Pinpoint the cell where the given text exists, returning its (x, y) midpoint coordinate. 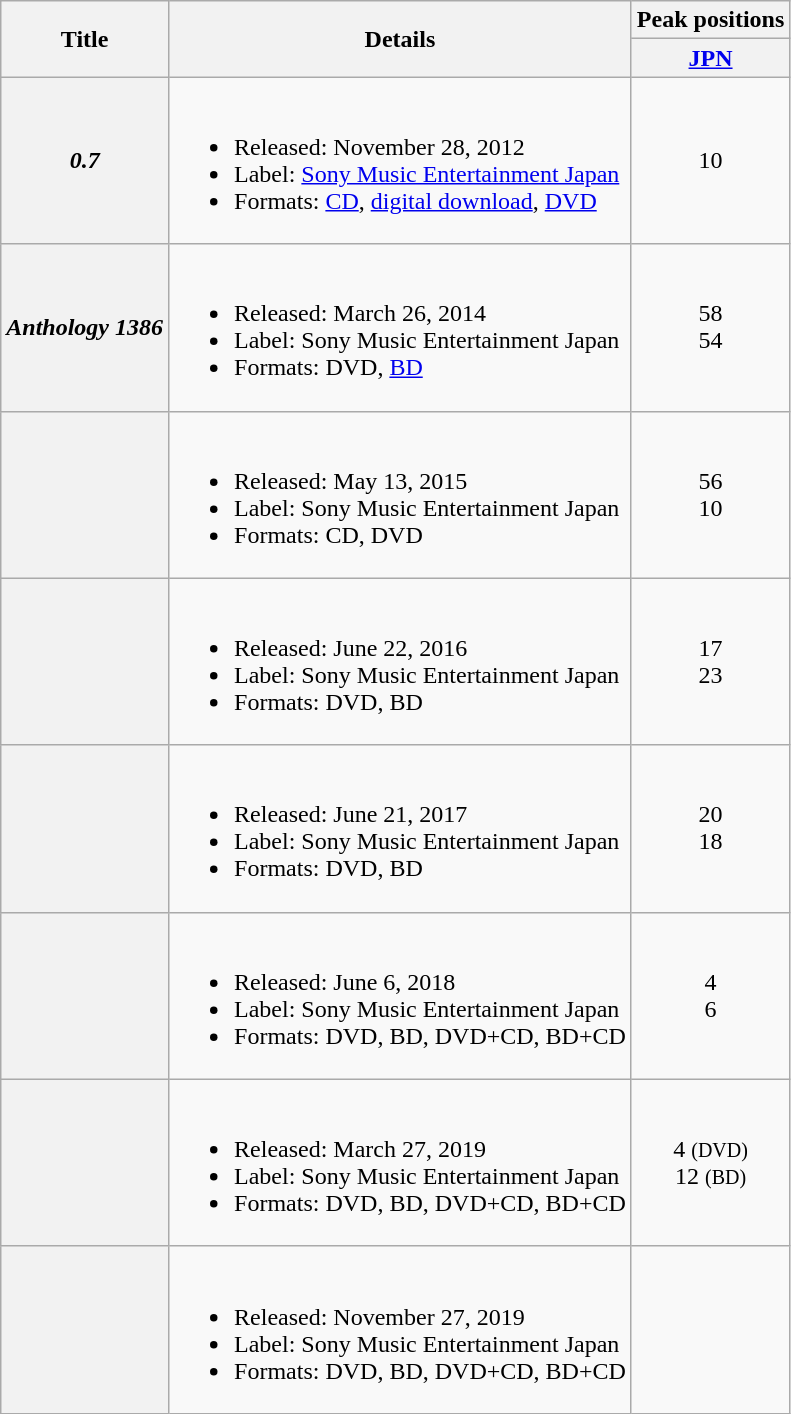
17 23 (710, 662)
Details (400, 39)
Peak positions (710, 20)
4 (DVD)12 (BD) (710, 1162)
58 54 (710, 328)
Released: November 28, 2012Label: Sony Music Entertainment JapanFormats: CD, digital download, DVD (400, 160)
Released: November 27, 2019Label: Sony Music Entertainment JapanFormats: DVD, BD, DVD+CD, BD+CD (400, 1330)
4 6 (710, 996)
Title (85, 39)
0.7 (85, 160)
10 (710, 160)
Anthology 1386 (85, 328)
Released: June 6, 2018Label: Sony Music Entertainment JapanFormats: DVD, BD, DVD+CD, BD+CD (400, 996)
Released: June 22, 2016Label: Sony Music Entertainment JapanFormats: DVD, BD (400, 662)
Released: May 13, 2015Label: Sony Music Entertainment JapanFormats: CD, DVD (400, 494)
Released: March 27, 2019Label: Sony Music Entertainment JapanFormats: DVD, BD, DVD+CD, BD+CD (400, 1162)
56 10 (710, 494)
Released: June 21, 2017Label: Sony Music Entertainment JapanFormats: DVD, BD (400, 828)
20 18 (710, 828)
Released: March 26, 2014Label: Sony Music Entertainment JapanFormats: DVD, BD (400, 328)
JPN (710, 58)
